Provide the [x, y] coordinate of the cell's center where the given text is located.  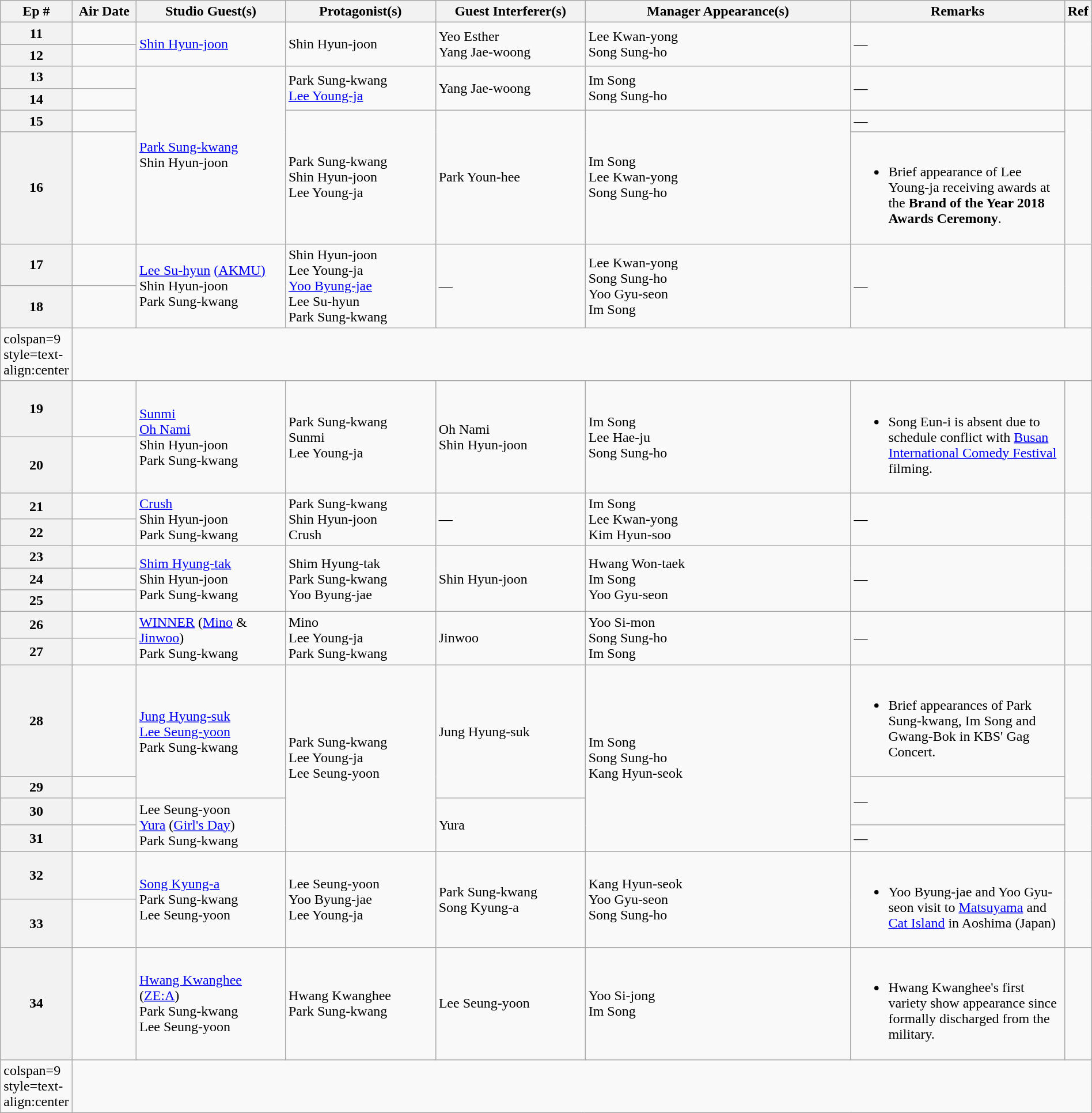
15 [36, 121]
22 [36, 532]
Kang Hyun-seok Yoo Gyu-seon Song Sung-ho [718, 900]
Park Sung-kwangShin Hyun-joon [211, 155]
16 [36, 188]
Ref [1078, 12]
Yoo Byung-jae and Yoo Gyu-seon visit to Matsuyama and Cat Island in Aoshima (Japan) [957, 900]
Hwang Kwanghee's first variety show appearance since formally discharged from the military. [957, 1004]
Brief appearance of Lee Young-ja receiving awards at the Brand of the Year 2018 Awards Ceremony. [957, 188]
Park Sung-kwangSong Kyung-a [510, 900]
Park Sung-kwangLee Young-jaLee Seung-yoon [361, 758]
Yoo Si-jong Im Song [718, 1004]
Lee Seung-yoon [510, 1004]
Lee Su-hyun (AKMU)Shin Hyun-joonPark Sung-kwang [211, 286]
Lee Kwan-yong Song Sung-ho Yoo Gyu-seon Im Song [718, 286]
Brief appearances of Park Sung-kwang, Im Song and Gwang-Bok in KBS' Gag Concert. [957, 721]
Air Date [104, 12]
Remarks [957, 12]
26 [36, 625]
13 [36, 77]
CrushShin Hyun-joonPark Sung-kwang [211, 519]
Im Song Song Sung-ho [718, 88]
Protagonist(s) [361, 12]
Park Youn-hee [510, 177]
Shim Hyung-takPark Sung-kwangYoo Byung-jae [361, 578]
24 [36, 579]
Shin Hyun-joonLee Young-jaYoo Byung-jaeLee Su-hyunPark Sung-kwang [361, 286]
17 [36, 265]
18 [36, 306]
Manager Appearance(s) [718, 12]
Jung Hyung-sukLee Seung-yoonPark Sung-kwang [211, 732]
Lee Kwan-yong Song Sung-ho [718, 44]
MinoLee Young-jaPark Sung-kwang [361, 638]
Im Song Lee Kwan-yong Song Sung-ho [718, 177]
Shim Hyung-takShin Hyun-joonPark Sung-kwang [211, 578]
Song Eun-i is absent due to schedule conflict with Busan International Comedy Festival filming. [957, 437]
Park Sung-kwangLee Young-ja [361, 88]
27 [36, 652]
Yeo EstherYang Jae-woong [510, 44]
Yang Jae-woong [510, 88]
Ep # [36, 12]
Song Kyung-aPark Sung-kwangLee Seung-yoon [211, 900]
Hwang Won-taek Im Song Yoo Gyu-seon [718, 578]
SunmiOh NamiShin Hyun-joonPark Sung-kwang [211, 437]
WINNER (Mino & Jinwoo)Park Sung-kwang [211, 638]
12 [36, 55]
Im Song Lee Kwan-yong Kim Hyun-soo [718, 519]
23 [36, 556]
Lee Seung-yoonYura (Girl's Day)Park Sung-kwang [211, 825]
29 [36, 788]
Hwang KwangheePark Sung-kwang [361, 1004]
19 [36, 409]
25 [36, 601]
28 [36, 721]
Park Sung-kwangSunmiLee Young-ja [361, 437]
Yoo Si-mon Song Sung-ho Im Song [718, 638]
Jinwoo [510, 638]
Im Song Song Sung-ho Kang Hyun-seok [718, 758]
14 [36, 99]
21 [36, 506]
33 [36, 923]
Hwang Kwanghee (ZE:A)Park Sung-kwangLee Seung-yoon [211, 1004]
20 [36, 464]
31 [36, 838]
32 [36, 876]
Studio Guest(s) [211, 12]
Park Sung-kwangShin Hyun-joonLee Young-ja [361, 177]
Oh NamiShin Hyun-joon [510, 437]
Guest Interferer(s) [510, 12]
Park Sung-kwangShin Hyun-joonCrush [361, 519]
11 [36, 33]
Im Song Lee Hae-ju Song Sung-ho [718, 437]
30 [36, 812]
Lee Seung-yoonYoo Byung-jaeLee Young-ja [361, 900]
34 [36, 1004]
Yura [510, 825]
Jung Hyung-suk [510, 732]
